Return (x, y) of the center of cell containing provided text 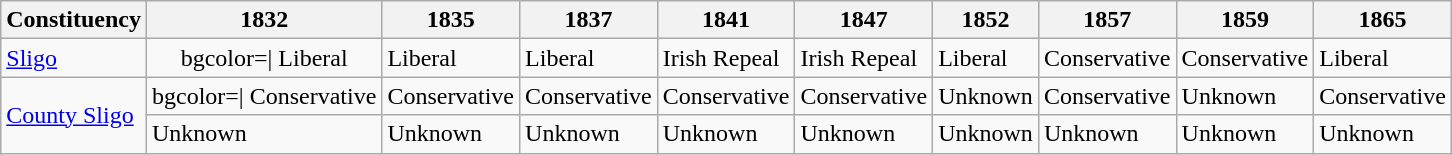
Constituency (74, 20)
1835 (451, 20)
County Sligo (74, 115)
1865 (1383, 20)
Sligo (74, 58)
1847 (864, 20)
1859 (1245, 20)
1837 (589, 20)
1852 (986, 20)
1857 (1107, 20)
1841 (726, 20)
bgcolor=| Conservative (264, 96)
bgcolor=| Liberal (264, 58)
1832 (264, 20)
